Pinpoint the cell where the given text exists, returning its [X, Y] midpoint coordinate. 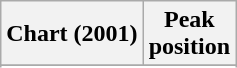
Chart (2001) [72, 34]
Peakposition [189, 34]
